Pinpoint the cell where the given text exists, returning its [x, y] midpoint coordinate. 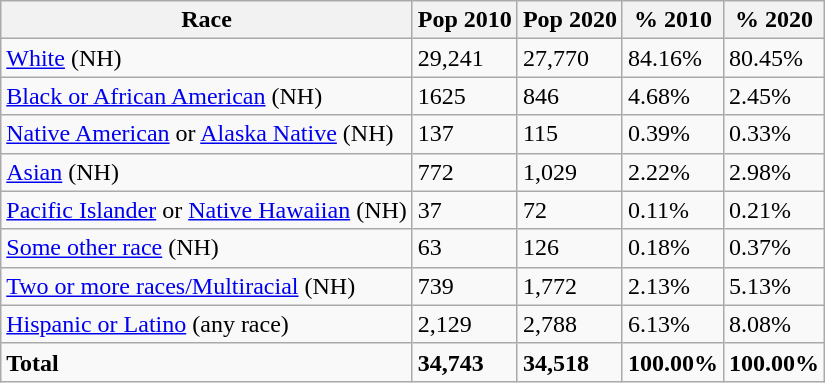
4.68% [672, 96]
1,029 [570, 172]
Asian (NH) [207, 172]
Pop 2010 [464, 20]
% 2020 [774, 20]
1625 [464, 96]
Total [207, 362]
2,788 [570, 324]
2.22% [672, 172]
0.39% [672, 134]
Some other race (NH) [207, 248]
0.18% [672, 248]
63 [464, 248]
Pop 2020 [570, 20]
1,772 [570, 286]
2.98% [774, 172]
84.16% [672, 58]
8.08% [774, 324]
Hispanic or Latino (any race) [207, 324]
27,770 [570, 58]
Native American or Alaska Native (NH) [207, 134]
739 [464, 286]
Two or more races/Multiracial (NH) [207, 286]
137 [464, 134]
126 [570, 248]
White (NH) [207, 58]
37 [464, 210]
115 [570, 134]
6.13% [672, 324]
2.45% [774, 96]
0.11% [672, 210]
72 [570, 210]
772 [464, 172]
80.45% [774, 58]
0.21% [774, 210]
0.33% [774, 134]
Black or African American (NH) [207, 96]
29,241 [464, 58]
2,129 [464, 324]
Pacific Islander or Native Hawaiian (NH) [207, 210]
846 [570, 96]
34,743 [464, 362]
2.13% [672, 286]
34,518 [570, 362]
5.13% [774, 286]
% 2010 [672, 20]
Race [207, 20]
0.37% [774, 248]
